From the cell containing the given text, extract its center point as (X, Y) coordinate. 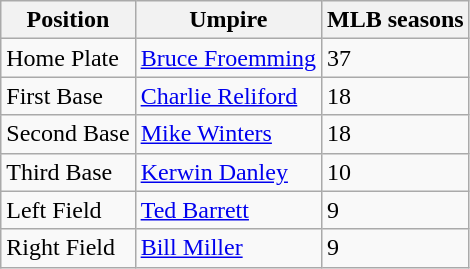
Mike Winters (228, 134)
Bruce Froemming (228, 58)
10 (395, 172)
Bill Miller (228, 248)
Home Plate (68, 58)
Umpire (228, 20)
Left Field (68, 210)
Ted Barrett (228, 210)
Second Base (68, 134)
Kerwin Danley (228, 172)
MLB seasons (395, 20)
37 (395, 58)
First Base (68, 96)
Right Field (68, 248)
Charlie Reliford (228, 96)
Position (68, 20)
Third Base (68, 172)
